Detect which cell encompasses the target text, then output its [x, y] center coordinate. 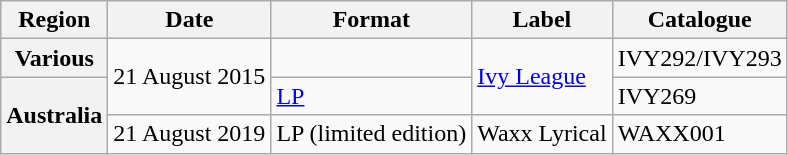
Waxx Lyrical [542, 134]
Date [190, 20]
Format [372, 20]
Catalogue [700, 20]
IVY269 [700, 96]
LP [372, 96]
IVY292/IVY293 [700, 58]
Label [542, 20]
LP (limited edition) [372, 134]
WAXX001 [700, 134]
21 August 2015 [190, 77]
Various [54, 58]
21 August 2019 [190, 134]
Region [54, 20]
Australia [54, 115]
Ivy League [542, 77]
